Locate the cell with the specified text and output its (X, Y) center coordinate. 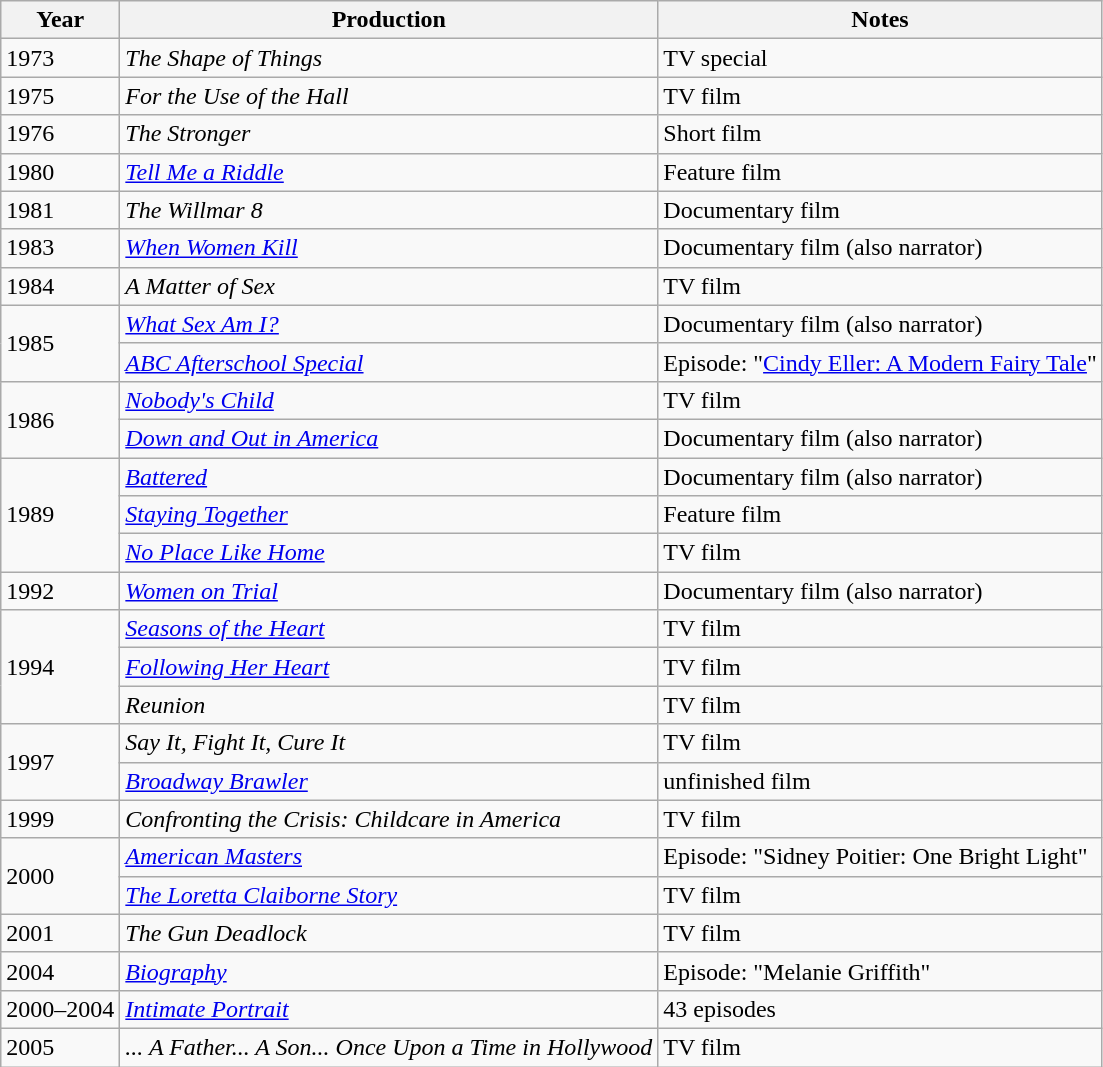
2000–2004 (60, 1009)
The Willmar 8 (389, 210)
Staying Together (389, 515)
Production (389, 20)
Say It, Fight It, Cure It (389, 743)
Women on Trial (389, 591)
1999 (60, 819)
When Women Kill (389, 248)
1973 (60, 58)
1985 (60, 343)
1983 (60, 248)
1976 (60, 134)
1997 (60, 762)
Following Her Heart (389, 667)
ABC Afterschool Special (389, 362)
2000 (60, 876)
For the Use of the Hall (389, 96)
Notes (880, 20)
2004 (60, 971)
2001 (60, 933)
2005 (60, 1047)
1975 (60, 96)
43 episodes (880, 1009)
The Gun Deadlock (389, 933)
Seasons of the Heart (389, 629)
What Sex Am I? (389, 324)
Episode: "Melanie Griffith" (880, 971)
Nobody's Child (389, 400)
Episode: "Cindy Eller: A Modern Fairy Tale" (880, 362)
A Matter of Sex (389, 286)
1980 (60, 172)
Documentary film (880, 210)
Short film (880, 134)
1986 (60, 419)
The Loretta Claiborne Story (389, 895)
Year (60, 20)
Down and Out in America (389, 438)
1994 (60, 667)
The Stronger (389, 134)
Tell Me a Riddle (389, 172)
Intimate Portrait (389, 1009)
Episode: "Sidney Poitier: One Bright Light" (880, 857)
Broadway Brawler (389, 781)
unfinished film (880, 781)
1981 (60, 210)
Confronting the Crisis: Childcare in America (389, 819)
Battered (389, 477)
1992 (60, 591)
American Masters (389, 857)
... A Father... A Son... Once Upon a Time in Hollywood (389, 1047)
The Shape of Things (389, 58)
1989 (60, 515)
TV special (880, 58)
No Place Like Home (389, 553)
Reunion (389, 705)
1984 (60, 286)
Biography (389, 971)
